Scan for the cell matching the given text and deliver its (x, y) coordinate at center. 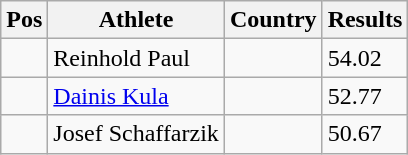
50.67 (365, 134)
Results (365, 20)
Athlete (136, 20)
Josef Schaffarzik (136, 134)
Reinhold Paul (136, 58)
Pos (24, 20)
52.77 (365, 96)
Country (273, 20)
Dainis Kula (136, 96)
54.02 (365, 58)
